Identify which cell holds the provided text, then report its (x, y) central coordinate. 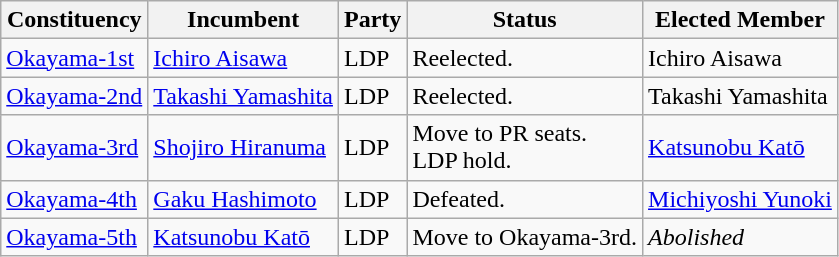
Move to PR seats.LDP hold. (525, 148)
Move to Okayama-3rd. (525, 237)
Okayama-3rd (74, 148)
Shojiro Hiranuma (244, 148)
Okayama-2nd (74, 96)
Gaku Hashimoto (244, 199)
Okayama-5th (74, 237)
Status (525, 20)
Michiyoshi Yunoki (740, 199)
Defeated. (525, 199)
Party (372, 20)
Okayama-1st (74, 58)
Abolished (740, 237)
Elected Member (740, 20)
Okayama-4th (74, 199)
Incumbent (244, 20)
Constituency (74, 20)
